Extract the [X, Y] coordinate from the center of the cell holding the provided text.  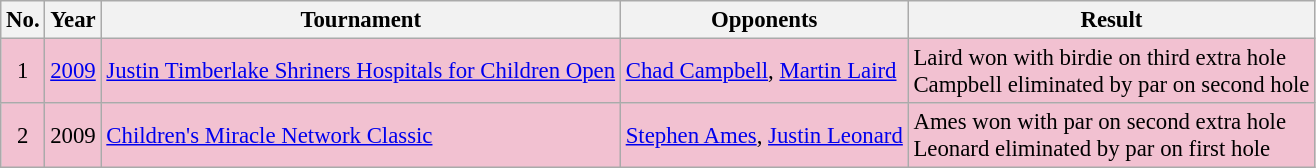
Chad Campbell, Martin Laird [764, 72]
Justin Timberlake Shriners Hospitals for Children Open [360, 72]
1 [23, 72]
2 [23, 136]
Tournament [360, 20]
No. [23, 20]
Laird won with birdie on third extra holeCampbell eliminated by par on second hole [1112, 72]
Result [1112, 20]
Ames won with par on second extra holeLeonard eliminated by par on first hole [1112, 136]
Opponents [764, 20]
Children's Miracle Network Classic [360, 136]
Stephen Ames, Justin Leonard [764, 136]
Year [73, 20]
